Find where the given text appears and provide that cell's center as [x, y] coordinate. 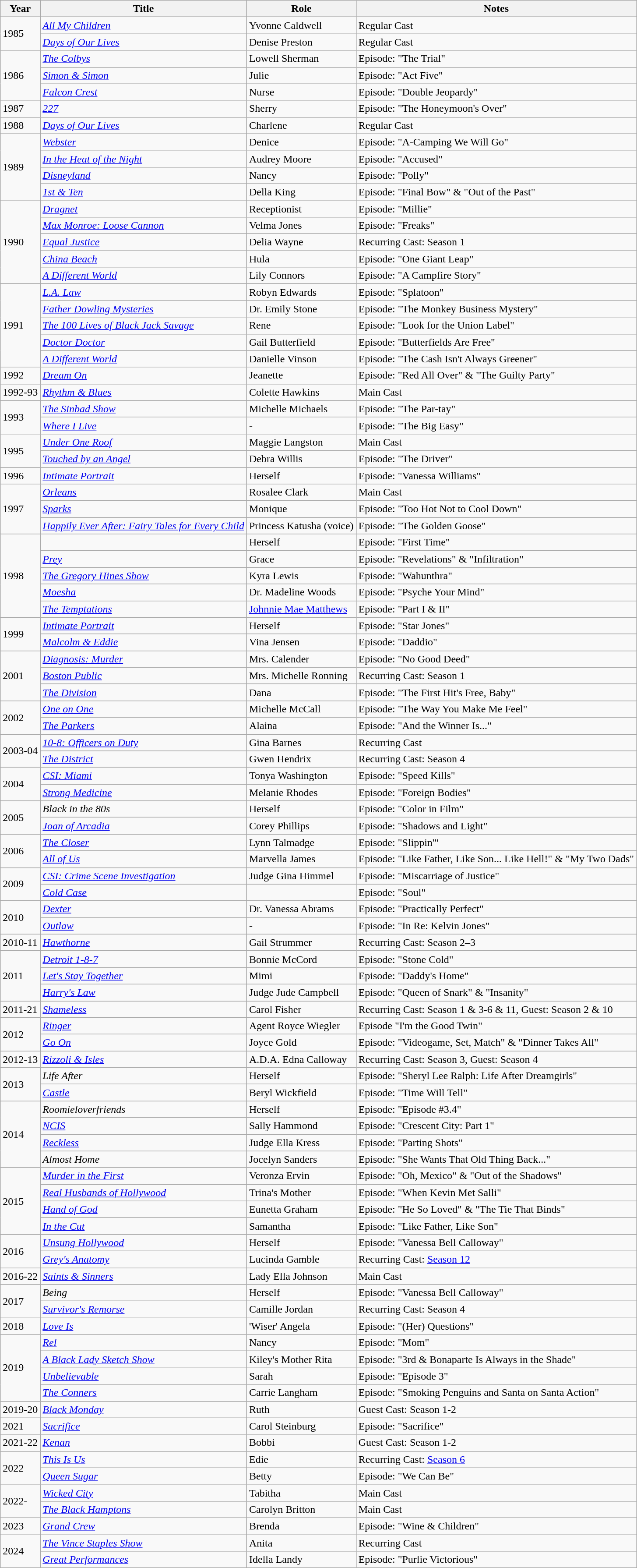
1998 [20, 576]
Roomieloverfriends [144, 1109]
Colette Hawkins [301, 392]
2022 [20, 1468]
Kyra Lewis [301, 576]
Disneyland [144, 175]
Real Husbands of Hollywood [144, 1193]
Rel [144, 1343]
Lynn Talmadge [301, 842]
Orleans [144, 492]
2015 [20, 1201]
Bonnie McCord [301, 959]
The Temptations [144, 609]
Grey's Anatomy [144, 1259]
Episode: "Accused" [496, 159]
Episode: "The Golden Goose" [496, 526]
Episode: "Revelations" & "Infiltration" [496, 559]
Dexter [144, 909]
Touched by an Angel [144, 459]
Jocelyn Sanders [301, 1159]
Episode: "A-Camping We Will Go" [496, 142]
Doctor Doctor [144, 342]
Saints & Sinners [144, 1276]
Lily Connors [301, 276]
Sarah [301, 1376]
10-8: Officers on Duty [144, 743]
Gina Barnes [301, 743]
Episode: "The Par-tay" [496, 409]
Vina Jensen [301, 642]
Unbelievable [144, 1376]
2016-22 [20, 1276]
Kiley's Mother Rita [301, 1359]
1st & Ten [144, 192]
Mimi [301, 976]
NCIS [144, 1126]
Being [144, 1293]
Hand of God [144, 1209]
Cold Case [144, 892]
2011 [20, 976]
Max Monroe: Loose Cannon [144, 226]
The Gregory Hines Show [144, 576]
1996 [20, 475]
Shameless [144, 1009]
Danielle Vinson [301, 359]
Michelle McCall [301, 709]
2019-20 [20, 1409]
Episode: "Splatoon" [496, 292]
Julie [301, 75]
Episode: "Butterfields Are Free" [496, 342]
Episode: "Final Bow" & "Out of the Past" [496, 192]
Notes [496, 9]
Outlaw [144, 926]
Ringer [144, 1026]
In the Heat of the Night [144, 159]
1993 [20, 417]
Bobbi [301, 1443]
Episode: "Shadows and Light" [496, 826]
Alaina [301, 726]
Episode: "Color in Film" [496, 809]
Episode: "Sheryl Lee Ralph: Life After Dreamgirls" [496, 1076]
Idella Landy [301, 1560]
Rene [301, 326]
Carol Fisher [301, 1009]
2003-04 [20, 751]
Episode: "The Driver" [496, 459]
Happily Ever After: Fairy Tales for Every Child [144, 526]
Episode: "Miscarriage of Justice" [496, 876]
Episode: "No Good Deed" [496, 659]
Episode: "Freaks" [496, 226]
2022- [20, 1501]
Episode: "Crescent City: Part 1" [496, 1126]
One on One [144, 709]
1992-93 [20, 392]
Kenan [144, 1443]
Episode: "3rd & Bonaparte Is Always in the Shade" [496, 1359]
2010 [20, 917]
Episode: "Like Father, Like Son" [496, 1226]
Survivor's Remorse [144, 1310]
Tabitha [301, 1493]
Where I Live [144, 425]
Episode: "Queen of Snark" & "Insanity" [496, 992]
Hawthorne [144, 942]
2024 [20, 1551]
Monique [301, 509]
Edie [301, 1459]
Malcolm & Eddie [144, 642]
Denice [301, 142]
Episode: "Too Hot Not to Cool Down" [496, 509]
Velma Jones [301, 226]
Moesha [144, 592]
2012-13 [20, 1059]
Episode: "Oh, Mexico" & "Out of the Shadows" [496, 1176]
Rhythm & Blues [144, 392]
Episode: "Smoking Penguins and Santa on Santa Action" [496, 1393]
2012 [20, 1034]
All My Children [144, 25]
Queen Sugar [144, 1476]
A.D.A. Edna Calloway [301, 1059]
Delia Wayne [301, 242]
The Closer [144, 842]
1985 [20, 34]
Episode: "He So Loved" & "The Tie That Binds" [496, 1209]
Gail Butterfield [301, 342]
Sherry [301, 109]
Episode: "Speed Kills" [496, 776]
Eunetta Graham [301, 1209]
2002 [20, 717]
2006 [20, 851]
Judge Gina Himmel [301, 876]
Denise Preston [301, 42]
Joan of Arcadia [144, 826]
The Parkers [144, 726]
Princess Katusha (voice) [301, 526]
2021-22 [20, 1443]
Yvonne Caldwell [301, 25]
Black Monday [144, 1409]
Betty [301, 1476]
Anita [301, 1543]
Episode: "The Cash Isn't Always Greener" [496, 359]
Veronza Ervin [301, 1176]
1999 [20, 634]
Rizzoli & Isles [144, 1059]
Reckless [144, 1143]
Episode: "In Re: Kelvin Jones" [496, 926]
Episode: "And the Winner Is..." [496, 726]
Grace [301, 559]
Recurring Cast: Season 12 [496, 1259]
2005 [20, 818]
Hula [301, 259]
Episode: "The Big Easy" [496, 425]
Carol Steinburg [301, 1426]
Rosalee Clark [301, 492]
Dragnet [144, 209]
Episode: "A Campfire Story" [496, 276]
Beryl Wickfield [301, 1093]
Episode: "Parting Shots" [496, 1143]
Episode: "First Time" [496, 542]
CSI: Miami [144, 776]
Episode: "She Wants That Old Thing Back..." [496, 1159]
Castle [144, 1093]
Love Is [144, 1326]
Falcon Crest [144, 92]
Simon & Simon [144, 75]
Brenda [301, 1526]
Black in the 80s [144, 809]
Recurring Cast: Season 6 [496, 1459]
Episode: "The Trial" [496, 59]
Episode: "Look for the Union Label" [496, 326]
2018 [20, 1326]
Episode: "Time Will Tell" [496, 1093]
Mrs. Calender [301, 659]
Year [20, 9]
Episode: "Part I & II" [496, 609]
2014 [20, 1134]
Dr. Madeline Woods [301, 592]
1988 [20, 125]
2004 [20, 784]
Episode: "The Way You Make Me Feel" [496, 709]
Carolyn Britton [301, 1509]
Episode: "When Kevin Met Salli" [496, 1193]
Receptionist [301, 209]
Ruth [301, 1409]
The Division [144, 692]
Trina's Mother [301, 1193]
Judge Ella Kress [301, 1143]
Episode: "Soul" [496, 892]
Episode: "The Honeymoon's Over" [496, 109]
In the Cut [144, 1226]
Maggie Langston [301, 442]
Episode: "Purlie Victorious" [496, 1560]
Episode: "Practically Perfect" [496, 909]
1997 [20, 509]
Episode: "Episode #3.4" [496, 1109]
Corey Phillips [301, 826]
2023 [20, 1526]
Episode: "Red All Over" & "The Guilty Party" [496, 375]
2013 [20, 1084]
A Black Lady Sketch Show [144, 1359]
Judge Jude Campbell [301, 992]
2010-11 [20, 942]
Michelle Michaels [301, 409]
Sacrifice [144, 1426]
Charlene [301, 125]
Role [301, 9]
Joyce Gold [301, 1043]
1989 [20, 167]
'Wiser' Angela [301, 1326]
Dana [301, 692]
Episode: "Double Jeopardy" [496, 92]
Audrey Moore [301, 159]
Episode: "Millie" [496, 209]
Jeanette [301, 375]
Camille Jordan [301, 1310]
Recurring Cast: Season 3, Guest: Season 4 [496, 1059]
Gail Strummer [301, 942]
CSI: Crime Scene Investigation [144, 876]
2021 [20, 1426]
Marvella James [301, 859]
Boston Public [144, 676]
Recurring Cast: Season 1 & 3-6 & 11, Guest: Season 2 & 10 [496, 1009]
Almost Home [144, 1159]
China Beach [144, 259]
1992 [20, 375]
Strong Medicine [144, 793]
Dr. Vanessa Abrams [301, 909]
Carrie Langham [301, 1393]
Father Dowling Mysteries [144, 309]
Episode: "Polly" [496, 175]
1990 [20, 242]
Episode: "Slippin'" [496, 842]
227 [144, 109]
The Black Hamptons [144, 1509]
Episode: "The Monkey Business Mystery" [496, 309]
Episode: "Daddy's Home" [496, 976]
Webster [144, 142]
The District [144, 759]
Episode: "Act Five" [496, 75]
Great Performances [144, 1560]
All of Us [144, 859]
Nurse [301, 92]
Dream On [144, 375]
Episode: "Wine & Children" [496, 1526]
Episode: "One Giant Leap" [496, 259]
Under One Roof [144, 442]
1986 [20, 75]
Episode: "(Her) Questions" [496, 1326]
Diagnosis: Murder [144, 659]
Equal Justice [144, 242]
Grand Crew [144, 1526]
Episode: "The First Hit's Free, Baby" [496, 692]
The Vince Staples Show [144, 1543]
Robyn Edwards [301, 292]
L.A. Law [144, 292]
The Conners [144, 1393]
This Is Us [144, 1459]
Prey [144, 559]
Della King [301, 192]
2019 [20, 1368]
Episode: "Daddio" [496, 642]
Life After [144, 1076]
Wicked City [144, 1493]
Unsung Hollywood [144, 1242]
Episode: "Stone Cold" [496, 959]
Title [144, 9]
Agent Royce Wiegler [301, 1026]
2009 [20, 884]
Episode: "Videogame, Set, Match" & "Dinner Takes All" [496, 1043]
The Sinbad Show [144, 409]
Melanie Rhodes [301, 793]
Murder in the First [144, 1176]
Episode: "Episode 3" [496, 1376]
2011-21 [20, 1009]
Episode: "Foreign Bodies" [496, 793]
Samantha [301, 1226]
1991 [20, 326]
Lowell Sherman [301, 59]
Let's Stay Together [144, 976]
Episode: "Vanessa Williams" [496, 475]
Tonya Washington [301, 776]
1987 [20, 109]
Johnnie Mae Matthews [301, 609]
Episode: "Psyche Your Mind" [496, 592]
The 100 Lives of Black Jack Savage [144, 326]
Episode "I'm the Good Twin" [496, 1026]
Episode: "Wahunthra" [496, 576]
Lucinda Gamble [301, 1259]
Episode: "Sacrifice" [496, 1426]
2016 [20, 1251]
Dr. Emily Stone [301, 309]
2017 [20, 1301]
Episode: "Like Father, Like Son... Like Hell!" & "My Two Dads" [496, 859]
Sally Hammond [301, 1126]
Gwen Hendrix [301, 759]
The Colbys [144, 59]
Sparks [144, 509]
Episode: "Star Jones" [496, 626]
Mrs. Michelle Ronning [301, 676]
Lady Ella Johnson [301, 1276]
2001 [20, 676]
Episode: "Mom" [496, 1343]
Go On [144, 1043]
Debra Willis [301, 459]
Recurring Cast: Season 2–3 [496, 942]
1995 [20, 450]
Harry's Law [144, 992]
Detroit 1-8-7 [144, 959]
Episode: "We Can Be" [496, 1476]
